Extract the [x, y] coordinate from the center of the cell holding the provided text.  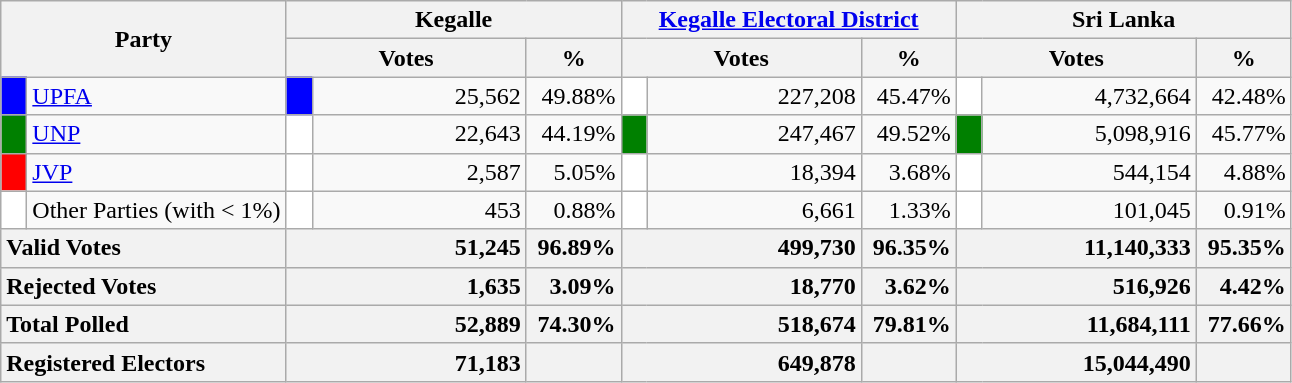
544,154 [1089, 172]
499,730 [741, 248]
42.48% [1244, 96]
227,208 [754, 96]
649,878 [741, 362]
3.68% [908, 172]
18,394 [754, 172]
49.52% [908, 134]
96.35% [908, 248]
0.88% [574, 210]
49.88% [574, 96]
Total Polled [144, 324]
247,467 [754, 134]
77.66% [1244, 324]
11,684,111 [1076, 324]
UNP [156, 134]
453 [419, 210]
5,098,916 [1089, 134]
UPFA [156, 96]
96.89% [574, 248]
101,045 [1089, 210]
4,732,664 [1089, 96]
0.91% [1244, 210]
3.09% [574, 286]
22,643 [419, 134]
5.05% [574, 172]
Kegalle Electoral District [788, 20]
51,245 [406, 248]
6,661 [754, 210]
Rejected Votes [144, 286]
71,183 [406, 362]
25,562 [419, 96]
95.35% [1244, 248]
2,587 [419, 172]
1.33% [908, 210]
Party [144, 39]
518,674 [741, 324]
74.30% [574, 324]
15,044,490 [1076, 362]
52,889 [406, 324]
Kegalle [454, 20]
18,770 [741, 286]
JVP [156, 172]
4.88% [1244, 172]
45.77% [1244, 134]
Valid Votes [144, 248]
Sri Lanka [1124, 20]
Other Parties (with < 1%) [156, 210]
11,140,333 [1076, 248]
79.81% [908, 324]
3.62% [908, 286]
44.19% [574, 134]
1,635 [406, 286]
516,926 [1076, 286]
4.42% [1244, 286]
Registered Electors [144, 362]
45.47% [908, 96]
